Provide the [X, Y] coordinate of the cell's center where the given text is located.  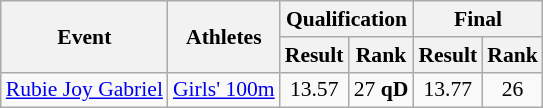
Rubie Joy Gabriel [84, 90]
27 qD [382, 90]
13.77 [448, 90]
26 [512, 90]
Final [478, 19]
Athletes [224, 36]
13.57 [314, 90]
Qualification [347, 19]
Event [84, 36]
Girls' 100m [224, 90]
